Determine the (X, Y) coordinate at the center of the cell enclosing the given text.  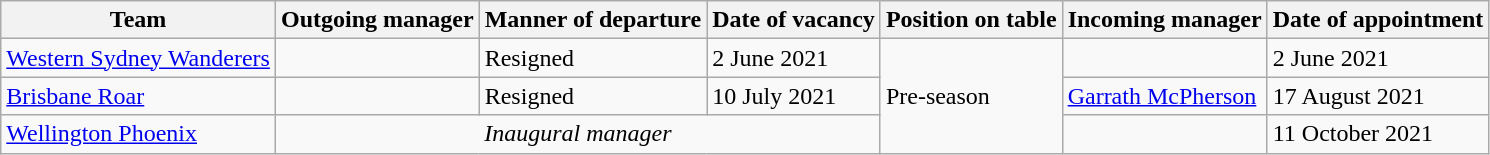
Wellington Phoenix (138, 134)
Brisbane Roar (138, 96)
11 October 2021 (1378, 134)
Date of vacancy (794, 20)
Date of appointment (1378, 20)
Inaugural manager (578, 134)
Team (138, 20)
Pre-season (971, 96)
Garrath McPherson (1164, 96)
Manner of departure (592, 20)
Outgoing manager (377, 20)
10 July 2021 (794, 96)
Incoming manager (1164, 20)
17 August 2021 (1378, 96)
Position on table (971, 20)
Western Sydney Wanderers (138, 58)
